For the text-containing cell, return its midpoint in (X, Y) coordinate format. 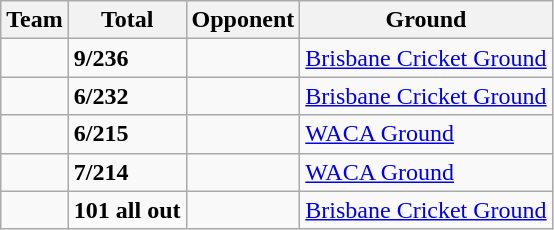
6/232 (127, 96)
Total (127, 20)
101 all out (127, 210)
Team (35, 20)
9/236 (127, 58)
Ground (426, 20)
6/215 (127, 134)
7/214 (127, 172)
Opponent (243, 20)
